Return (X, Y) of the center of cell containing provided text 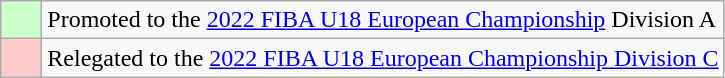
Relegated to the 2022 FIBA U18 European Championship Division C (383, 58)
Promoted to the 2022 FIBA U18 European Championship Division A (383, 20)
